Extract the (x, y) coordinate from the center of the cell holding the provided text.  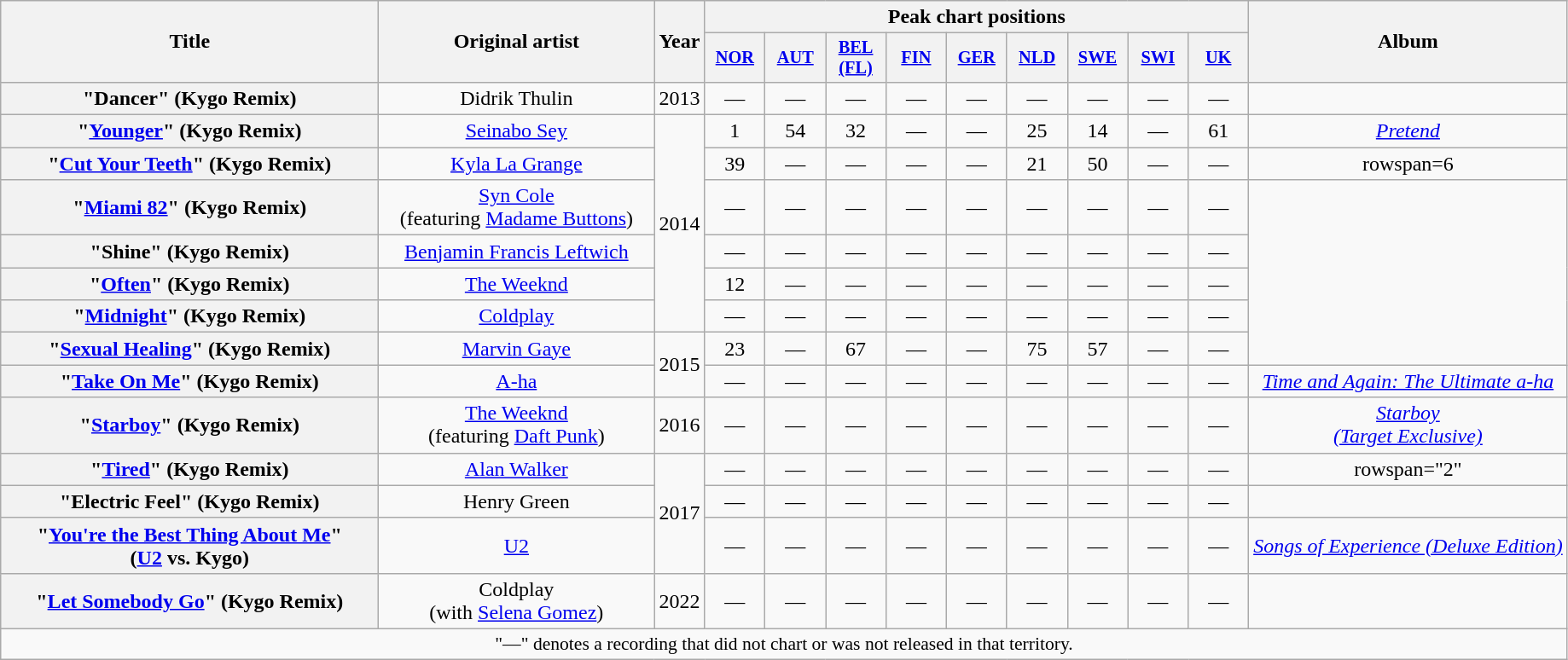
BEL(FL) (857, 58)
AUT (795, 58)
rowspan=6 (1408, 164)
The Weeknd(featuring Daft Punk) (517, 425)
Didrik Thulin (517, 98)
"—" denotes a recording that did not chart or was not released in that territory. (784, 644)
54 (795, 131)
"Sexual Healing" (Kygo Remix) (189, 349)
Peak chart positions (977, 17)
Album (1408, 42)
21 (1037, 164)
Coldplay (517, 316)
25 (1037, 131)
"Dancer" (Kygo Remix) (189, 98)
The Weeknd (517, 284)
"Cut Your Teeth" (Kygo Remix) (189, 164)
"Shine" (Kygo Remix) (189, 252)
2022 (679, 600)
Henry Green (517, 501)
61 (1218, 131)
SWI (1159, 58)
Starboy(Target Exclusive) (1408, 425)
57 (1097, 349)
2015 (679, 365)
"Starboy" (Kygo Remix) (189, 425)
2013 (679, 98)
NLD (1037, 58)
"You're the Best Thing About Me"(U2 vs. Kygo) (189, 546)
Time and Again: The Ultimate a-ha (1408, 381)
Kyla La Grange (517, 164)
"Electric Feel" (Kygo Remix) (189, 501)
39 (735, 164)
Coldplay (with Selena Gomez) (517, 600)
Songs of Experience (Deluxe Edition) (1408, 546)
32 (857, 131)
Seinabo Sey (517, 131)
U2 (517, 546)
UK (1218, 58)
12 (735, 284)
Marvin Gaye (517, 349)
Title (189, 42)
Year (679, 42)
SWE (1097, 58)
Alan Walker (517, 469)
Pretend (1408, 131)
Syn Cole(featuring Madame Buttons) (517, 208)
rowspan="2" (1408, 469)
"Midnight" (Kygo Remix) (189, 316)
Benjamin Francis Leftwich (517, 252)
"Tired" (Kygo Remix) (189, 469)
"Often" (Kygo Remix) (189, 284)
14 (1097, 131)
NOR (735, 58)
A-ha (517, 381)
"Younger" (Kygo Remix) (189, 131)
75 (1037, 349)
50 (1097, 164)
1 (735, 131)
"Take On Me" (Kygo Remix) (189, 381)
2014 (679, 223)
"Miami 82" (Kygo Remix) (189, 208)
GER (976, 58)
Original artist (517, 42)
2017 (679, 513)
67 (857, 349)
"Let Somebody Go" (Kygo Remix) (189, 600)
FIN (916, 58)
2016 (679, 425)
23 (735, 349)
